Detect which cell encompasses the target text, then output its (X, Y) center coordinate. 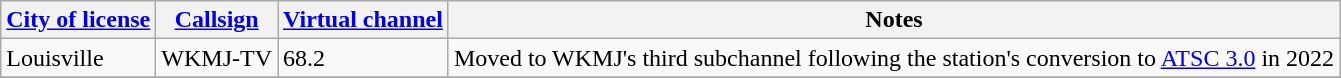
Virtual channel (364, 20)
Notes (894, 20)
Moved to WKMJ's third subchannel following the station's conversion to ATSC 3.0 in 2022 (894, 58)
City of license (78, 20)
68.2 (364, 58)
Louisville (78, 58)
WKMJ-TV (217, 58)
Callsign (217, 20)
